Provide the (x, y) coordinate of the cell's center where the given text is located.  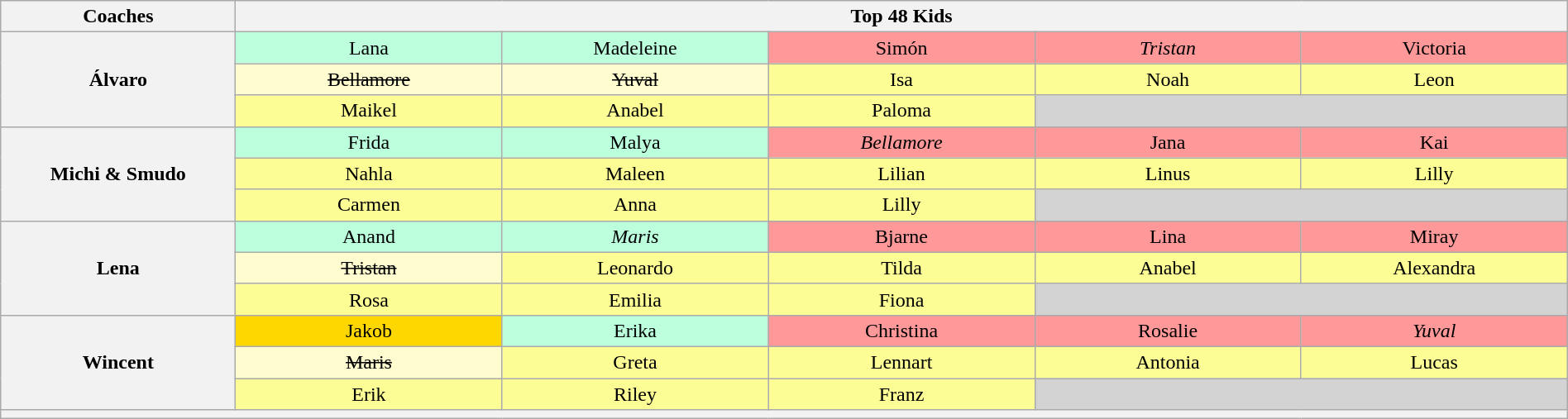
Álvaro (118, 79)
Christina (901, 331)
Bjarne (901, 236)
Frida (369, 142)
Lena (118, 268)
Rosa (369, 299)
Malya (635, 142)
Greta (635, 362)
Emilia (635, 299)
Simón (901, 48)
Maleen (635, 174)
Franz (901, 394)
Lana (369, 48)
Paloma (901, 111)
Rosalie (1168, 331)
Jana (1168, 142)
Top 48 Kids (901, 17)
Lina (1168, 236)
Riley (635, 394)
Alexandra (1434, 268)
Jakob (369, 331)
Erika (635, 331)
Carmen (369, 205)
Kai (1434, 142)
Anna (635, 205)
Antonia (1168, 362)
Victoria (1434, 48)
Fiona (901, 299)
Leonardo (635, 268)
Nahla (369, 174)
Maikel (369, 111)
Noah (1168, 79)
Tilda (901, 268)
Lilian (901, 174)
Anand (369, 236)
Erik (369, 394)
Miray (1434, 236)
Coaches (118, 17)
Lennart (901, 362)
Isa (901, 79)
Lucas (1434, 362)
Madeleine (635, 48)
Wincent (118, 362)
Linus (1168, 174)
Leon (1434, 79)
Michi & Smudo (118, 174)
